Identify which cell holds the provided text, then report its [x, y] central coordinate. 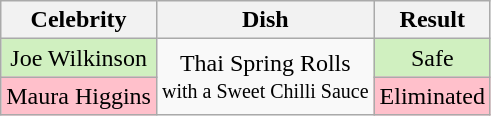
Celebrity [79, 20]
Eliminated [432, 96]
Result [432, 20]
Safe [432, 58]
Thai Spring Rollswith a Sweet Chilli Sauce [265, 77]
Dish [265, 20]
Maura Higgins [79, 96]
Joe Wilkinson [79, 58]
